Provide the (x, y) coordinate of the cell's center where the given text is located.  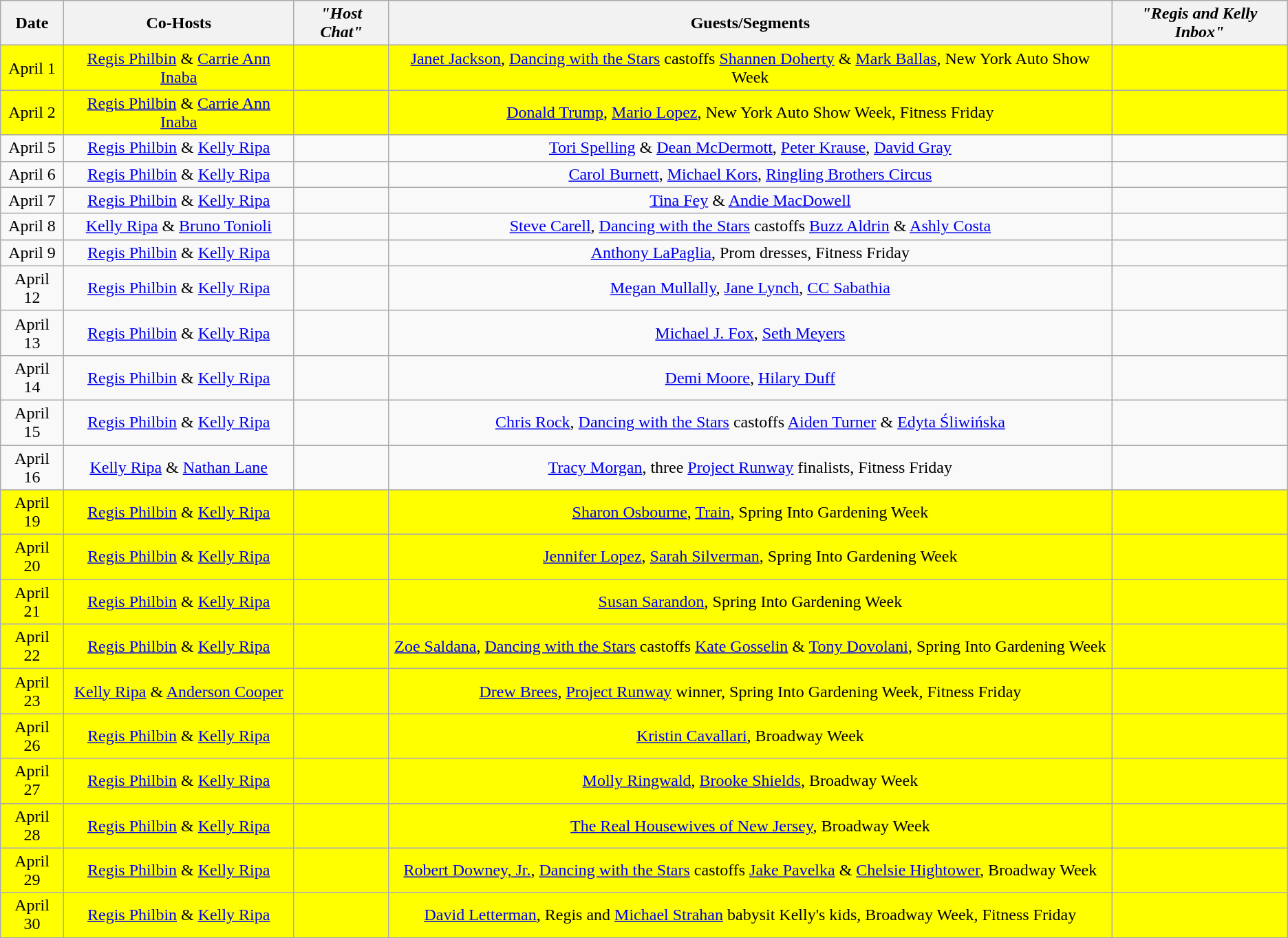
Kelly Ripa & Nathan Lane (179, 467)
Susan Sarandon, Spring Into Gardening Week (750, 601)
Robert Downey, Jr., Dancing with the Stars castoffs Jake Pavelka & Chelsie Hightower, Broadway Week (750, 870)
April 29 (32, 870)
David Letterman, Regis and Michael Strahan babysit Kelly's kids, Broadway Week, Fitness Friday (750, 915)
Demi Moore, Hilary Duff (750, 377)
April 2 (32, 113)
April 6 (32, 174)
Guests/Segments (750, 23)
April 5 (32, 148)
Steve Carell, Dancing with the Stars castoffs Buzz Aldrin & Ashly Costa (750, 226)
Jennifer Lopez, Sarah Silverman, Spring Into Gardening Week (750, 557)
Kelly Ripa & Anderson Cooper (179, 691)
Zoe Saldana, Dancing with the Stars castoffs Kate Gosselin & Tony Dovolani, Spring Into Gardening Week (750, 647)
Chris Rock, Dancing with the Stars castoffs Aiden Turner & Edyta Śliwińska (750, 423)
April 13 (32, 333)
Tori Spelling & Dean McDermott, Peter Krause, David Gray (750, 148)
Drew Brees, Project Runway winner, Spring Into Gardening Week, Fitness Friday (750, 691)
Tracy Morgan, three Project Runway finalists, Fitness Friday (750, 467)
Kelly Ripa & Bruno Tonioli (179, 226)
Michael J. Fox, Seth Meyers (750, 333)
April 30 (32, 915)
Megan Mullally, Jane Lynch, CC Sabathia (750, 288)
April 28 (32, 826)
Donald Trump, Mario Lopez, New York Auto Show Week, Fitness Friday (750, 113)
Co-Hosts (179, 23)
Date (32, 23)
April 22 (32, 647)
April 9 (32, 253)
"Regis and Kelly Inbox" (1200, 23)
Sharon Osbourne, Train, Spring Into Gardening Week (750, 512)
Carol Burnett, Michael Kors, Ringling Brothers Circus (750, 174)
Anthony LaPaglia, Prom dresses, Fitness Friday (750, 253)
April 20 (32, 557)
April 14 (32, 377)
"Host Chat" (341, 23)
April 16 (32, 467)
April 7 (32, 200)
April 15 (32, 423)
April 21 (32, 601)
April 12 (32, 288)
Janet Jackson, Dancing with the Stars castoffs Shannen Doherty & Mark Ballas, New York Auto Show Week (750, 67)
The Real Housewives of New Jersey, Broadway Week (750, 826)
April 27 (32, 780)
April 19 (32, 512)
Molly Ringwald, Brooke Shields, Broadway Week (750, 780)
Tina Fey & Andie MacDowell (750, 200)
April 1 (32, 67)
April 8 (32, 226)
Kristin Cavallari, Broadway Week (750, 736)
April 23 (32, 691)
April 26 (32, 736)
